Pinpoint the cell where the given text exists, returning its (x, y) midpoint coordinate. 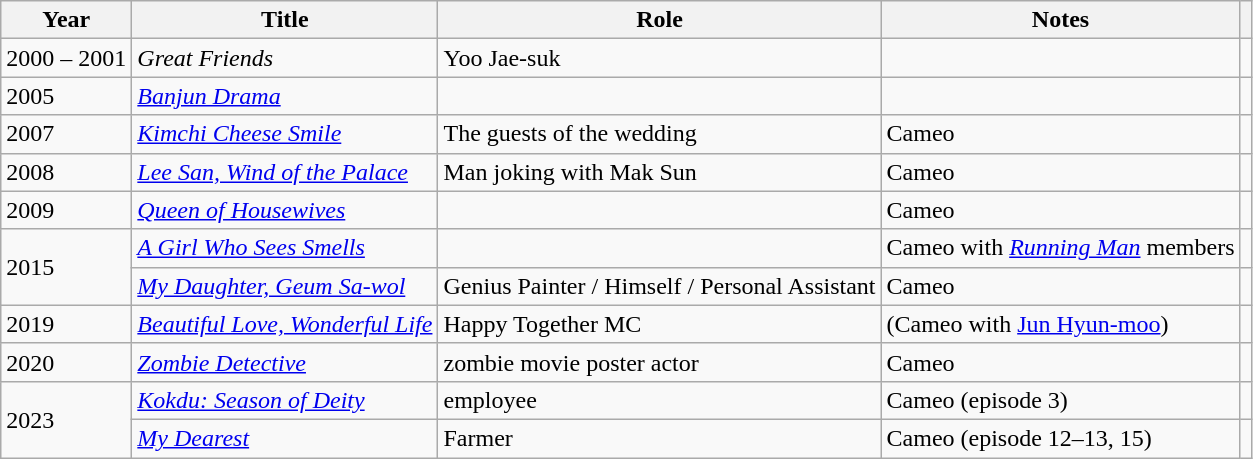
Zombie Detective (285, 362)
Kokdu: Season of Deity (285, 400)
A Girl Who Sees Smells (285, 248)
Genius Painter / Himself / Personal Assistant (660, 286)
2019 (66, 324)
(Cameo with Jun Hyun-moo) (1060, 324)
2008 (66, 172)
Great Friends (285, 58)
The guests of the wedding (660, 134)
Year (66, 20)
Queen of Housewives (285, 210)
Role (660, 20)
2023 (66, 419)
Yoo Jae-suk (660, 58)
Cameo (episode 3) (1060, 400)
zombie movie poster actor (660, 362)
My Dearest (285, 438)
2007 (66, 134)
Banjun Drama (285, 96)
2005 (66, 96)
My Daughter, Geum Sa-wol (285, 286)
Happy Together MC (660, 324)
2020 (66, 362)
2009 (66, 210)
Kimchi Cheese Smile (285, 134)
2015 (66, 267)
Cameo (episode 12–13, 15) (1060, 438)
2000 – 2001 (66, 58)
Title (285, 20)
Man joking with Mak Sun (660, 172)
Cameo with Running Man members (1060, 248)
Lee San, Wind of the Palace (285, 172)
Notes (1060, 20)
employee (660, 400)
Farmer (660, 438)
Beautiful Love, Wonderful Life (285, 324)
